Locate the cell with the specified text and output its (x, y) center coordinate. 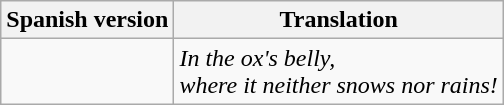
In the ox's belly,where it neither snows nor rains! (339, 72)
Translation (339, 20)
Spanish version (88, 20)
